Search for the cell housing the specified text and yield its (x, y) center coordinate. 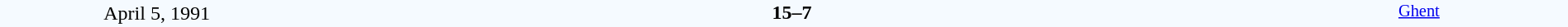
April 5, 1991 (157, 13)
Ghent (1419, 13)
15–7 (791, 12)
